From the cell containing the given text, extract its center point as [X, Y] coordinate. 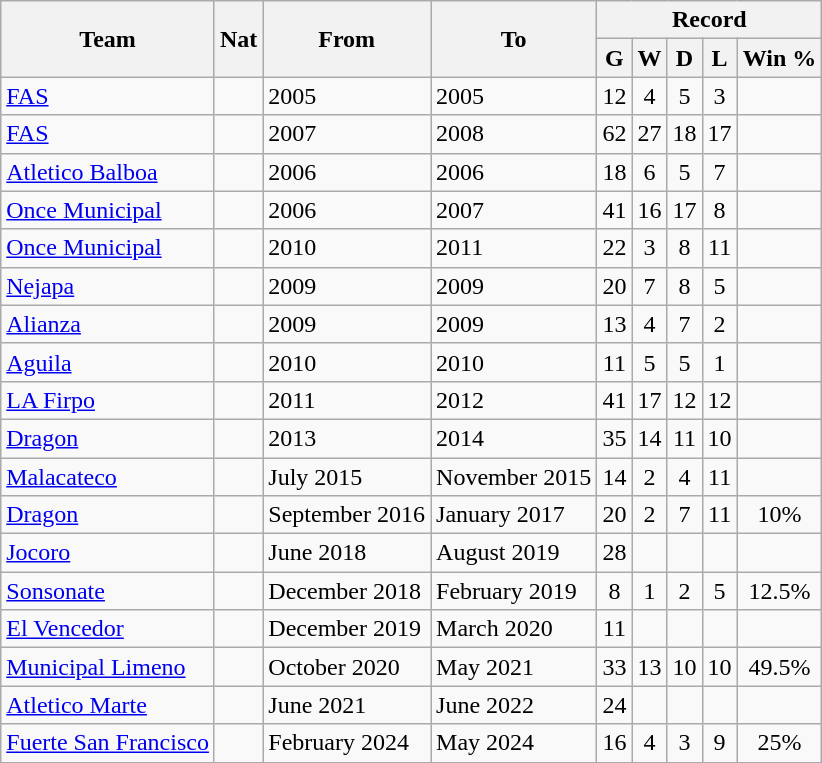
October 2020 [347, 667]
2013 [347, 438]
December 2019 [347, 629]
February 2019 [514, 591]
From [347, 39]
27 [650, 134]
2012 [514, 400]
September 2016 [347, 515]
November 2015 [514, 477]
L [720, 58]
March 2020 [514, 629]
June 2022 [514, 705]
2008 [514, 134]
Record [710, 20]
Aguila [108, 362]
49.5% [780, 667]
Win % [780, 58]
June 2021 [347, 705]
Jocoro [108, 553]
Nat [238, 39]
12.5% [780, 591]
Nejapa [108, 286]
To [514, 39]
January 2017 [514, 515]
June 2018 [347, 553]
Sonsonate [108, 591]
62 [614, 134]
Team [108, 39]
9 [720, 743]
2014 [514, 438]
July 2015 [347, 477]
May 2021 [514, 667]
D [684, 58]
December 2018 [347, 591]
24 [614, 705]
February 2024 [347, 743]
10% [780, 515]
W [650, 58]
Malacateco [108, 477]
May 2024 [514, 743]
6 [650, 172]
22 [614, 248]
33 [614, 667]
Fuerte San Francisco [108, 743]
Atletico Balboa [108, 172]
G [614, 58]
El Vencedor [108, 629]
LA Firpo [108, 400]
August 2019 [514, 553]
28 [614, 553]
Atletico Marte [108, 705]
Municipal Limeno [108, 667]
35 [614, 438]
Alianza [108, 324]
25% [780, 743]
